Return (X, Y) of the center of cell containing provided text 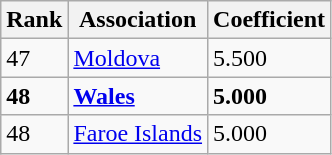
Rank (34, 20)
47 (34, 58)
Moldova (138, 58)
5.500 (270, 58)
Faroe Islands (138, 134)
Coefficient (270, 20)
Association (138, 20)
Wales (138, 96)
